Return (X, Y) of the center of cell containing provided text 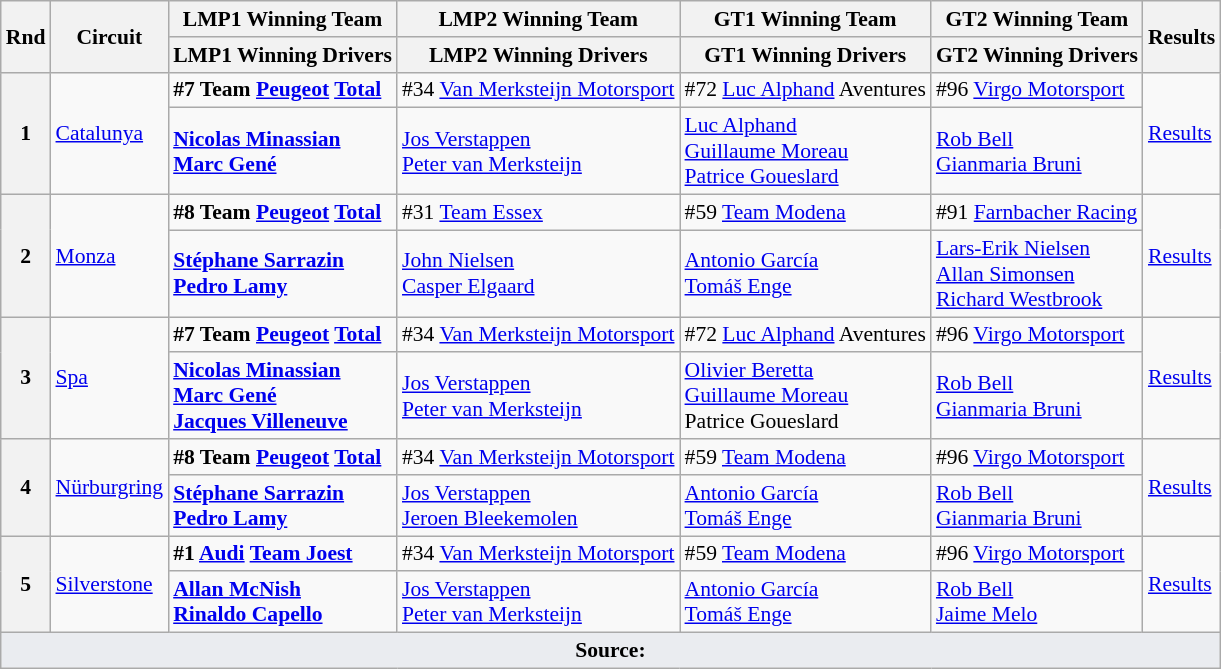
LMP2 Winning Drivers (538, 55)
Source: (610, 651)
Luc Alphand Guillaume Moreau Patrice Goueslard (806, 152)
Jos Verstappen Jeroen Bleekemolen (538, 506)
Olivier Beretta Guillaume Moreau Patrice Goueslard (806, 396)
GT1 Winning Drivers (806, 55)
Monza (109, 256)
1 (26, 133)
Nürburgring (109, 488)
Allan McNish Rinaldo Capello (282, 602)
Nicolas Minassian Marc Gené (282, 152)
#31 Team Essex (538, 213)
3 (26, 378)
2 (26, 256)
Circuit (109, 36)
Silverstone (109, 584)
#1 Audi Team Joest (282, 554)
LMP2 Winning Team (538, 19)
#91 Farnbacher Racing (1037, 213)
5 (26, 584)
GT2 Winning Team (1037, 19)
John Nielsen Casper Elgaard (538, 274)
Rnd (26, 36)
Spa (109, 378)
GT1 Winning Team (806, 19)
Rob Bell Jaime Melo (1037, 602)
Lars-Erik Nielsen Allan Simonsen Richard Westbrook (1037, 274)
4 (26, 488)
GT2 Winning Drivers (1037, 55)
LMP1 Winning Team (282, 19)
LMP1 Winning Drivers (282, 55)
Nicolas Minassian Marc Gené Jacques Villeneuve (282, 396)
Catalunya (109, 133)
